For the text-containing cell, return its midpoint in (X, Y) coordinate format. 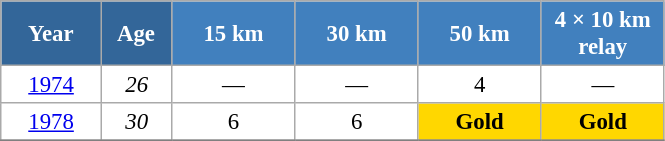
Age (136, 34)
Year (52, 34)
30 (136, 122)
50 km (480, 34)
4 (480, 85)
1978 (52, 122)
26 (136, 85)
15 km (234, 34)
4 × 10 km relay (602, 34)
1974 (52, 85)
30 km (356, 34)
